From the cell containing the given text, extract its center point as [x, y] coordinate. 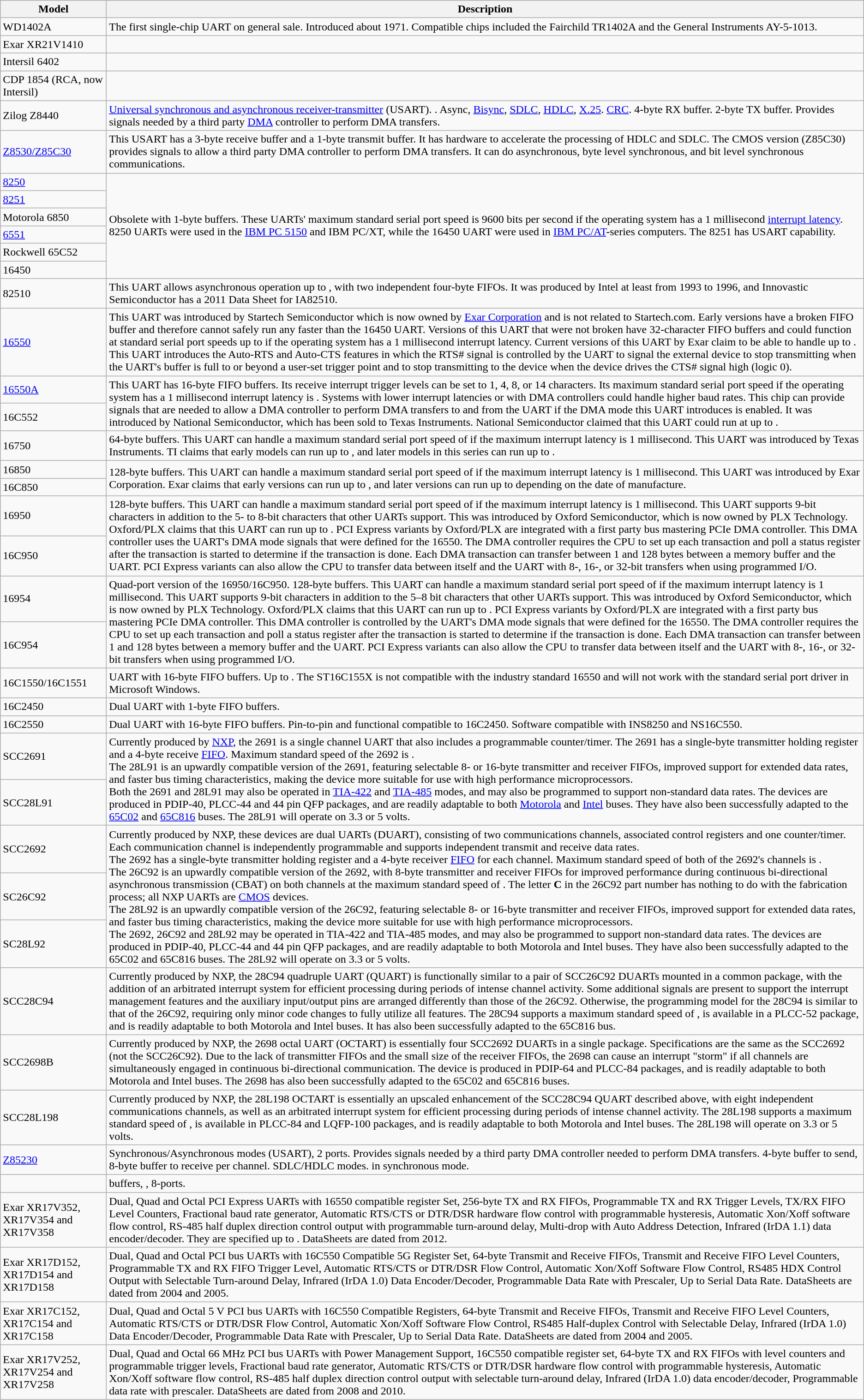
Dual UART with 16-byte FIFO buffers. Pin-to-pin and functional compatible to 16C2450. Software compatible with INS8250 and NS16C550. [486, 724]
SCC2691 [54, 756]
Model [54, 9]
6551 [54, 234]
SCC2698B [54, 1062]
Exar XR17C152, XR17C154 and XR17C158 [54, 1323]
Exar XR17V252, XR17V254 and XR17V258 [54, 1372]
Zilog Z8440 [54, 115]
16C954 [54, 645]
SCC28C94 [54, 1001]
SCC28L91 [54, 802]
Description [486, 9]
16550A [54, 390]
SCC2692 [54, 849]
16C2450 [54, 707]
SC26C92 [54, 897]
Dual UART with 1-byte FIFO buffers. [486, 707]
16C2550 [54, 724]
Exar XR17V352, XR17V354 and XR17V358 [54, 1220]
SC28L92 [54, 944]
WD1402A [54, 27]
Intersil 6402 [54, 62]
16550 [54, 342]
16954 [54, 599]
16C552 [54, 417]
16C950 [54, 555]
8250 [54, 182]
16450 [54, 270]
82510 [54, 293]
16950 [54, 516]
Z8530/Z85C30 [54, 152]
Z85230 [54, 1160]
16750 [54, 446]
8251 [54, 199]
16850 [54, 470]
16C850 [54, 487]
Motorola 6850 [54, 217]
Exar XR21V1410 [54, 44]
buffers, , 8-ports. [486, 1184]
16C1550/16C1551 [54, 683]
SCC28L198 [54, 1117]
Rockwell 65C52 [54, 252]
CDP 1854 (RCA, now Intersil) [54, 86]
Exar XR17D152, XR17D154 and XR17D158 [54, 1275]
